Search for the cell housing the specified text and yield its (X, Y) center coordinate. 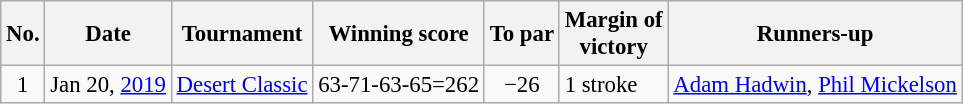
1 stroke (614, 85)
Runners-up (815, 34)
Date (108, 34)
Margin ofvictory (614, 34)
Desert Classic (242, 85)
Tournament (242, 34)
No. (23, 34)
To par (522, 34)
63-71-63-65=262 (399, 85)
Jan 20, 2019 (108, 85)
−26 (522, 85)
Adam Hadwin, Phil Mickelson (815, 85)
Winning score (399, 34)
1 (23, 85)
